Capture the cell that displays the provided text and extract its [x, y] central coordinate. 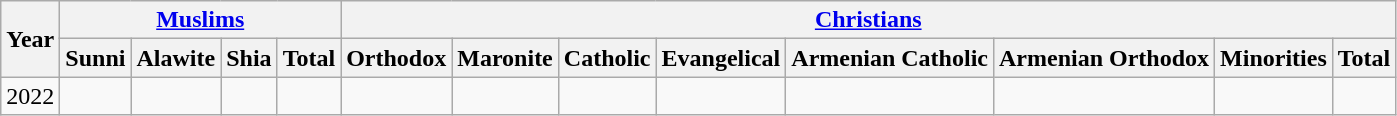
Sunni [96, 58]
Maronite [506, 58]
Armenian Catholic [890, 58]
Christians [868, 20]
Armenian Orthodox [1104, 58]
Muslims [200, 20]
Minorities [1274, 58]
Year [30, 39]
Orthodox [396, 58]
Catholic [607, 58]
2022 [30, 96]
Alawite [176, 58]
Evangelical [721, 58]
Shia [249, 58]
